Locate the cell with the specified text and output its [x, y] center coordinate. 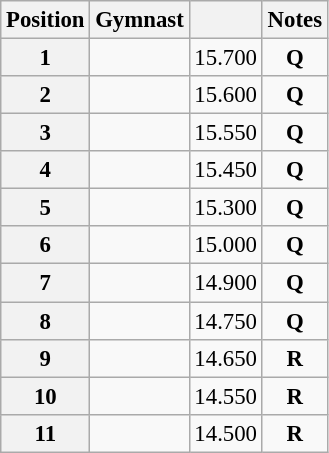
15.450 [226, 170]
14.500 [226, 433]
15.300 [226, 208]
14.750 [226, 321]
Gymnast [140, 20]
15.000 [226, 245]
15.700 [226, 58]
10 [46, 396]
Position [46, 20]
15.600 [226, 95]
7 [46, 283]
Notes [294, 20]
6 [46, 245]
4 [46, 170]
15.550 [226, 133]
1 [46, 58]
14.550 [226, 396]
8 [46, 321]
14.900 [226, 283]
14.650 [226, 358]
5 [46, 208]
11 [46, 433]
2 [46, 95]
9 [46, 358]
3 [46, 133]
